Extract the (X, Y) coordinate from the center of the cell holding the provided text.  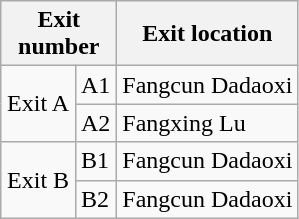
Fangxing Lu (208, 123)
A2 (96, 123)
A1 (96, 85)
B2 (96, 199)
Exit number (59, 34)
Exit A (38, 104)
Exit location (208, 34)
B1 (96, 161)
Exit B (38, 180)
